Extract the [x, y] coordinate from the center of the cell holding the provided text.  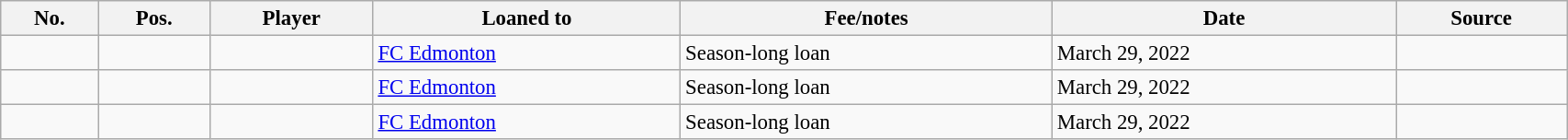
Fee/notes [867, 18]
Pos. [154, 18]
No. [50, 18]
Loaned to [527, 18]
Player [291, 18]
Date [1224, 18]
Source [1482, 18]
